Detect which cell encompasses the target text, then output its [X, Y] center coordinate. 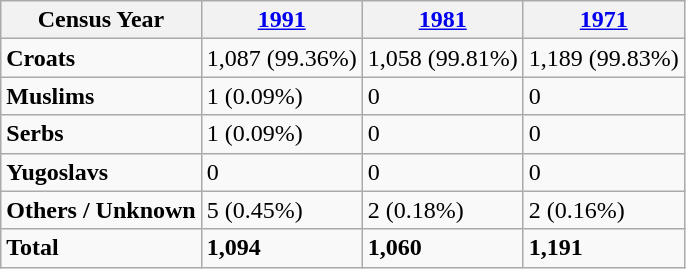
Muslims [101, 96]
Yugoslavs [101, 172]
1971 [604, 20]
1,189 (99.83%) [604, 58]
5 (0.45%) [282, 210]
Census Year [101, 20]
1981 [442, 20]
1,191 [604, 248]
Serbs [101, 134]
2 (0.18%) [442, 210]
2 (0.16%) [604, 210]
Croats [101, 58]
1,087 (99.36%) [282, 58]
Total [101, 248]
1991 [282, 20]
1,058 (99.81%) [442, 58]
Others / Unknown [101, 210]
1,060 [442, 248]
1,094 [282, 248]
